Identify which cell holds the provided text, then report its (x, y) central coordinate. 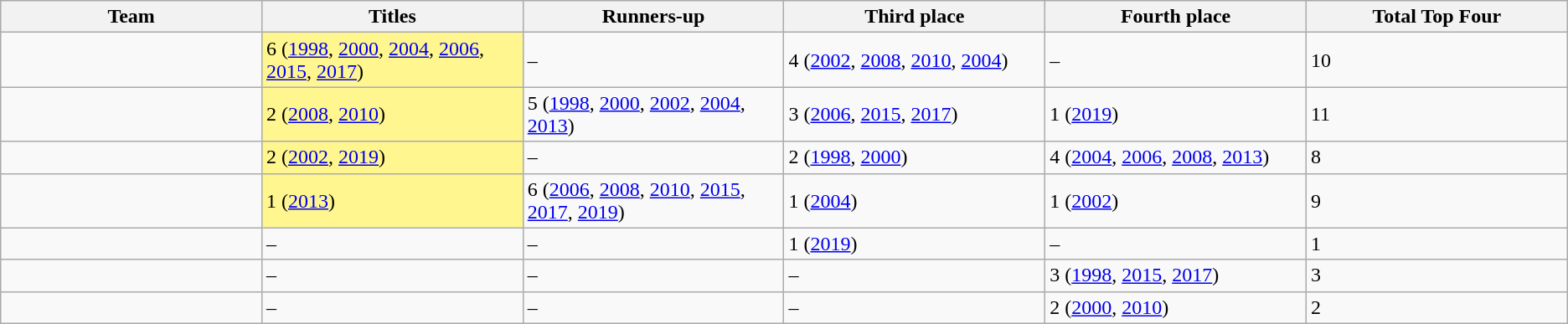
2 (1998, 2000) (915, 157)
Runners-up (653, 17)
4 (2004, 2006, 2008, 2013) (1176, 157)
6 (1998, 2000, 2004, 2006, 2015, 2017) (392, 60)
2 (2008, 2010) (392, 114)
1 (2002) (1176, 201)
3 (1436, 275)
Third place (915, 17)
Fourth place (1176, 17)
1 (2013) (392, 201)
1 (2004) (915, 201)
6 (2006, 2008, 2010, 2015, 2017, 2019) (653, 201)
4 (2002, 2008, 2010, 2004) (915, 60)
9 (1436, 201)
11 (1436, 114)
Team (132, 17)
5 (1998, 2000, 2002, 2004, 2013) (653, 114)
1 (1436, 244)
10 (1436, 60)
Titles (392, 17)
Total Top Four (1436, 17)
2 (2002, 2019) (392, 157)
8 (1436, 157)
2 (2000, 2010) (1176, 307)
3 (1998, 2015, 2017) (1176, 275)
3 (2006, 2015, 2017) (915, 114)
2 (1436, 307)
